Output the (X, Y) coordinate of the center of the cell containing the given text.  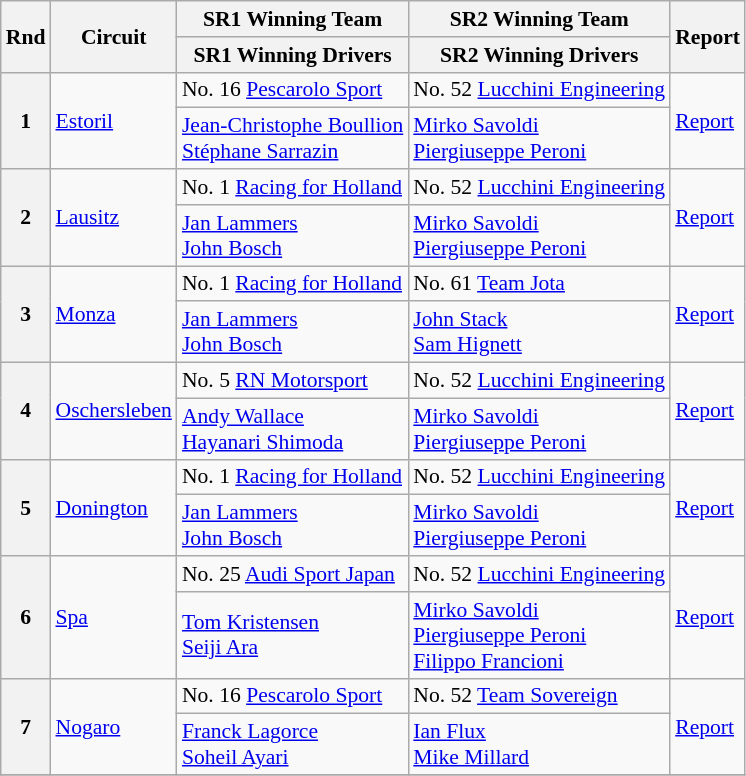
4 (26, 412)
3 (26, 314)
Oschersleben (113, 412)
Monza (113, 314)
No. 25 Audi Sport Japan (292, 574)
SR1 Winning Drivers (292, 55)
Estoril (113, 120)
No. 61 Team Jota (539, 284)
No. 5 RN Motorsport (292, 381)
Tom Kristensen Seiji Ara (292, 636)
SR2 Winning Team (539, 19)
Ian Flux Mike Millard (539, 744)
6 (26, 617)
Donington (113, 508)
Nogaro (113, 726)
Rnd (26, 36)
Spa (113, 617)
No. 52 Team Sovereign (539, 696)
Andy Wallace Hayanari Shimoda (292, 428)
1 (26, 120)
Franck Lagorce Soheil Ayari (292, 744)
2 (26, 218)
John Stack Sam Hignett (539, 332)
Circuit (113, 36)
Lausitz (113, 218)
Jean-Christophe Boullion Stéphane Sarrazin (292, 138)
SR1 Winning Team (292, 19)
SR2 Winning Drivers (539, 55)
Mirko Savoldi Piergiuseppe Peroni Filippo Francioni (539, 636)
7 (26, 726)
5 (26, 508)
